Determine the (X, Y) coordinate at the center of the cell enclosing the given text.  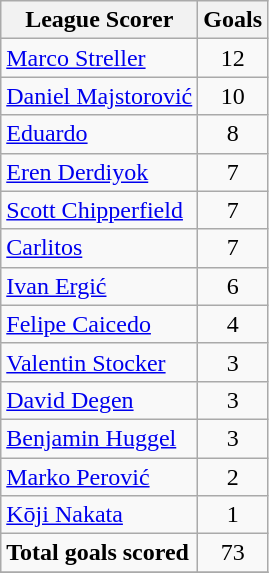
6 (233, 286)
8 (233, 134)
4 (233, 324)
Goals (233, 20)
Carlitos (100, 248)
Scott Chipperfield (100, 210)
Total goals scored (100, 553)
Ivan Ergić (100, 286)
12 (233, 58)
League Scorer (100, 20)
Eren Derdiyok (100, 172)
1 (233, 515)
Valentin Stocker (100, 362)
Benjamin Huggel (100, 438)
Marco Streller (100, 58)
73 (233, 553)
Kōji Nakata (100, 515)
10 (233, 96)
David Degen (100, 400)
Daniel Majstorović (100, 96)
Felipe Caicedo (100, 324)
2 (233, 477)
Marko Perović (100, 477)
Eduardo (100, 134)
